From the cell containing the given text, extract its center point as (X, Y) coordinate. 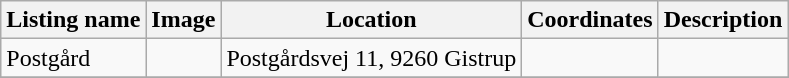
Location (372, 20)
Postgårdsvej 11, 9260 Gistrup (372, 58)
Image (184, 20)
Description (723, 20)
Coordinates (590, 20)
Listing name (74, 20)
Postgård (74, 58)
